Output the [X, Y] coordinate of the center of the cell containing the given text.  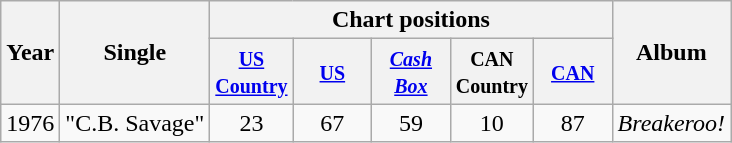
US Country [252, 72]
67 [332, 123]
Cash Box [412, 72]
Chart positions [411, 20]
Album [672, 52]
87 [572, 123]
23 [252, 123]
CAN Country [492, 72]
1976 [30, 123]
Single [135, 52]
10 [492, 123]
US [332, 72]
Breakeroo! [672, 123]
Year [30, 52]
"C.B. Savage" [135, 123]
59 [412, 123]
CAN [572, 72]
